Determine the [X, Y] coordinate at the center of the cell enclosing the given text.  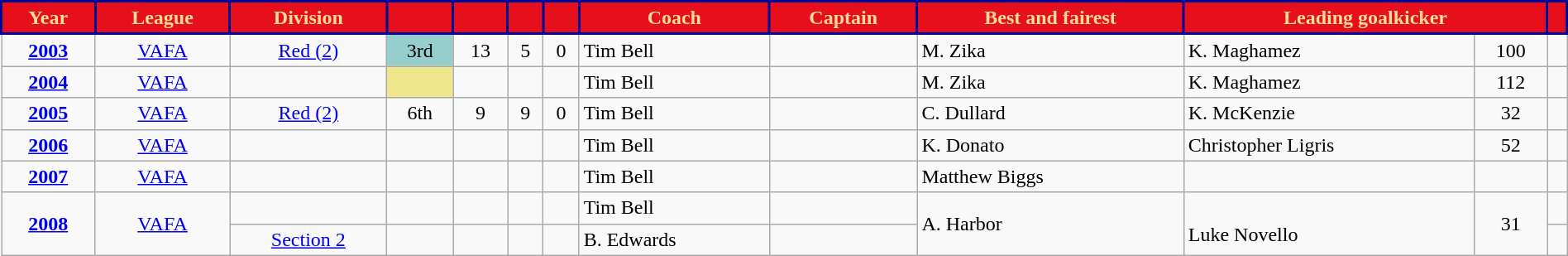
Division [308, 18]
32 [1511, 114]
Coach [674, 18]
52 [1511, 145]
K. Donato [1050, 145]
League [162, 18]
Luke Novello [1329, 224]
31 [1511, 224]
Leading goalkicker [1365, 18]
Year [48, 18]
2004 [48, 82]
2006 [48, 145]
2003 [48, 50]
2008 [48, 224]
2007 [48, 176]
3rd [420, 50]
K. McKenzie [1329, 114]
Matthew Biggs [1050, 176]
Christopher Ligris [1329, 145]
C. Dullard [1050, 114]
Section 2 [308, 239]
A. Harbor [1050, 224]
100 [1511, 50]
Best and fairest [1050, 18]
2005 [48, 114]
Captain [844, 18]
B. Edwards [674, 239]
13 [480, 50]
6th [420, 114]
5 [526, 50]
112 [1511, 82]
